For the text-containing cell, return its midpoint in [X, Y] coordinate format. 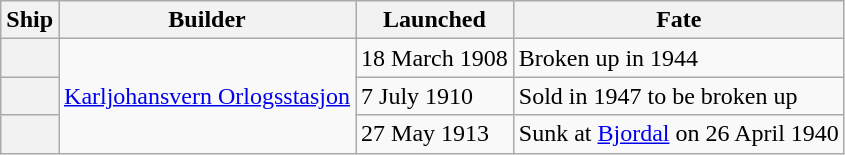
27 May 1913 [435, 134]
7 July 1910 [435, 96]
Fate [678, 20]
Launched [435, 20]
Sunk at Bjordal on 26 April 1940 [678, 134]
Karljohansvern Orlogsstasjon [208, 96]
Sold in 1947 to be broken up [678, 96]
Broken up in 1944 [678, 58]
Builder [208, 20]
Ship [30, 20]
18 March 1908 [435, 58]
